For the text-containing cell, return its midpoint in [x, y] coordinate format. 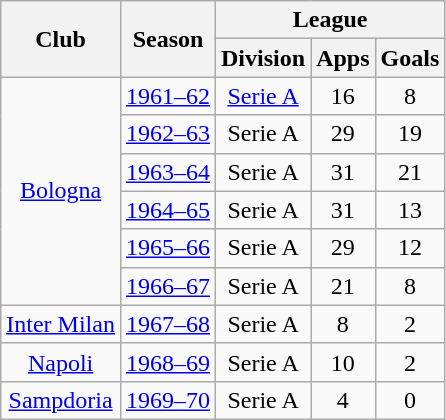
1964–65 [168, 210]
Napoli [61, 362]
4 [343, 400]
19 [410, 134]
10 [343, 362]
0 [410, 400]
1966–67 [168, 286]
16 [343, 96]
League [330, 20]
1961–62 [168, 96]
1968–69 [168, 362]
Apps [343, 58]
Division [264, 58]
Club [61, 39]
1969–70 [168, 400]
1967–68 [168, 324]
1963–64 [168, 172]
Goals [410, 58]
Season [168, 39]
Sampdoria [61, 400]
1962–63 [168, 134]
13 [410, 210]
1965–66 [168, 248]
Bologna [61, 191]
Inter Milan [61, 324]
12 [410, 248]
